Detect which cell encompasses the target text, then output its (x, y) center coordinate. 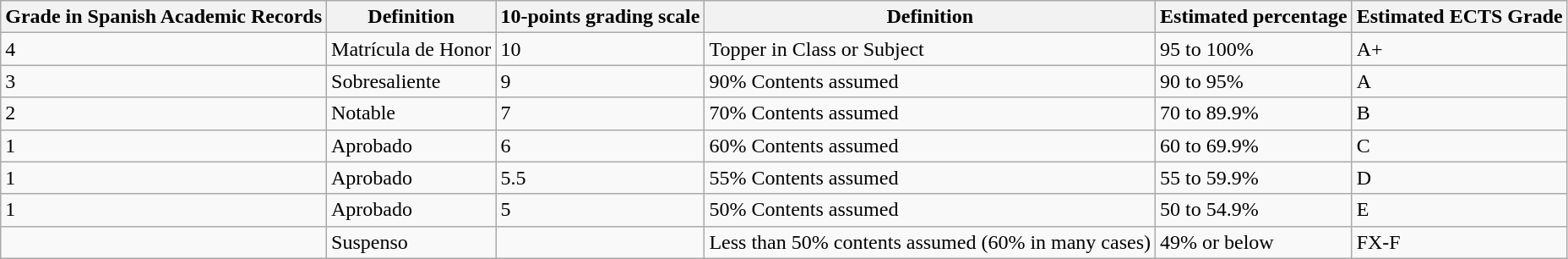
B (1460, 113)
C (1460, 146)
10 (600, 49)
9 (600, 81)
Less than 50% contents assumed (60% in many cases) (930, 242)
10-points grading scale (600, 17)
49% or below (1254, 242)
A (1460, 81)
70 to 89.9% (1254, 113)
7 (600, 113)
70% Contents assumed (930, 113)
60 to 69.9% (1254, 146)
Sobresaliente (411, 81)
90 to 95% (1254, 81)
60% Contents assumed (930, 146)
Estimated percentage (1254, 17)
90% Contents assumed (930, 81)
Estimated ECTS Grade (1460, 17)
5 (600, 210)
5.5 (600, 178)
95 to 100% (1254, 49)
Notable (411, 113)
FX-F (1460, 242)
Matrícula de Honor (411, 49)
55 to 59.9% (1254, 178)
Suspenso (411, 242)
3 (164, 81)
2 (164, 113)
Topper in Class or Subject (930, 49)
E (1460, 210)
D (1460, 178)
6 (600, 146)
50 to 54.9% (1254, 210)
50% Contents assumed (930, 210)
A+ (1460, 49)
55% Contents assumed (930, 178)
Grade in Spanish Academic Records (164, 17)
4 (164, 49)
